Detect which cell encompasses the target text, then output its [x, y] center coordinate. 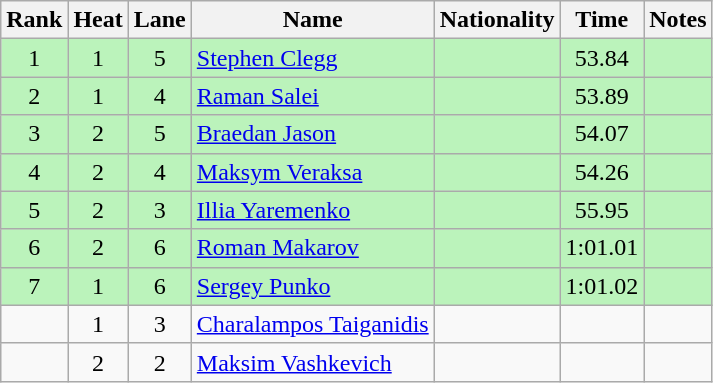
Maksym Veraksa [312, 172]
Heat [98, 20]
Roman Makarov [312, 248]
54.26 [602, 172]
53.84 [602, 58]
Time [602, 20]
Rank [34, 20]
55.95 [602, 210]
Nationality [497, 20]
Stephen Clegg [312, 58]
Raman Salei [312, 96]
Notes [678, 20]
1:01.02 [602, 286]
Charalampos Taiganidis [312, 324]
53.89 [602, 96]
7 [34, 286]
Braedan Jason [312, 134]
Illia Yaremenko [312, 210]
54.07 [602, 134]
Name [312, 20]
1:01.01 [602, 248]
Sergey Punko [312, 286]
Maksim Vashkevich [312, 362]
Lane [160, 20]
